For the text-containing cell, return its midpoint in [X, Y] coordinate format. 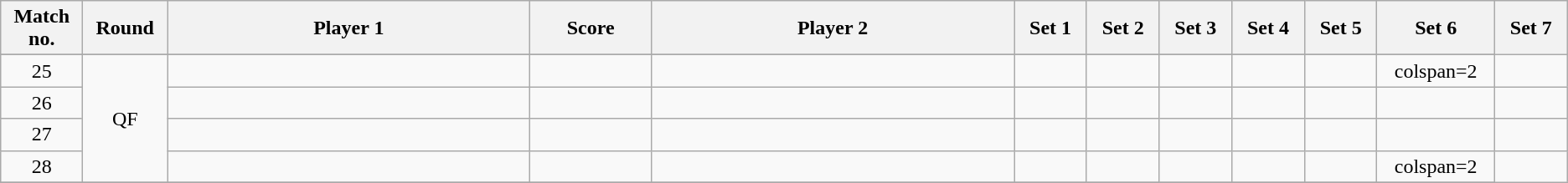
Set 2 [1122, 28]
Match no. [42, 28]
Set 3 [1196, 28]
Player 2 [833, 28]
27 [42, 135]
25 [42, 71]
Set 5 [1340, 28]
28 [42, 166]
QF [126, 119]
26 [42, 103]
Round [126, 28]
Score [591, 28]
Player 1 [348, 28]
Set 4 [1268, 28]
Set 6 [1436, 28]
Set 1 [1050, 28]
Set 7 [1531, 28]
